Capture the cell that displays the provided text and extract its (x, y) central coordinate. 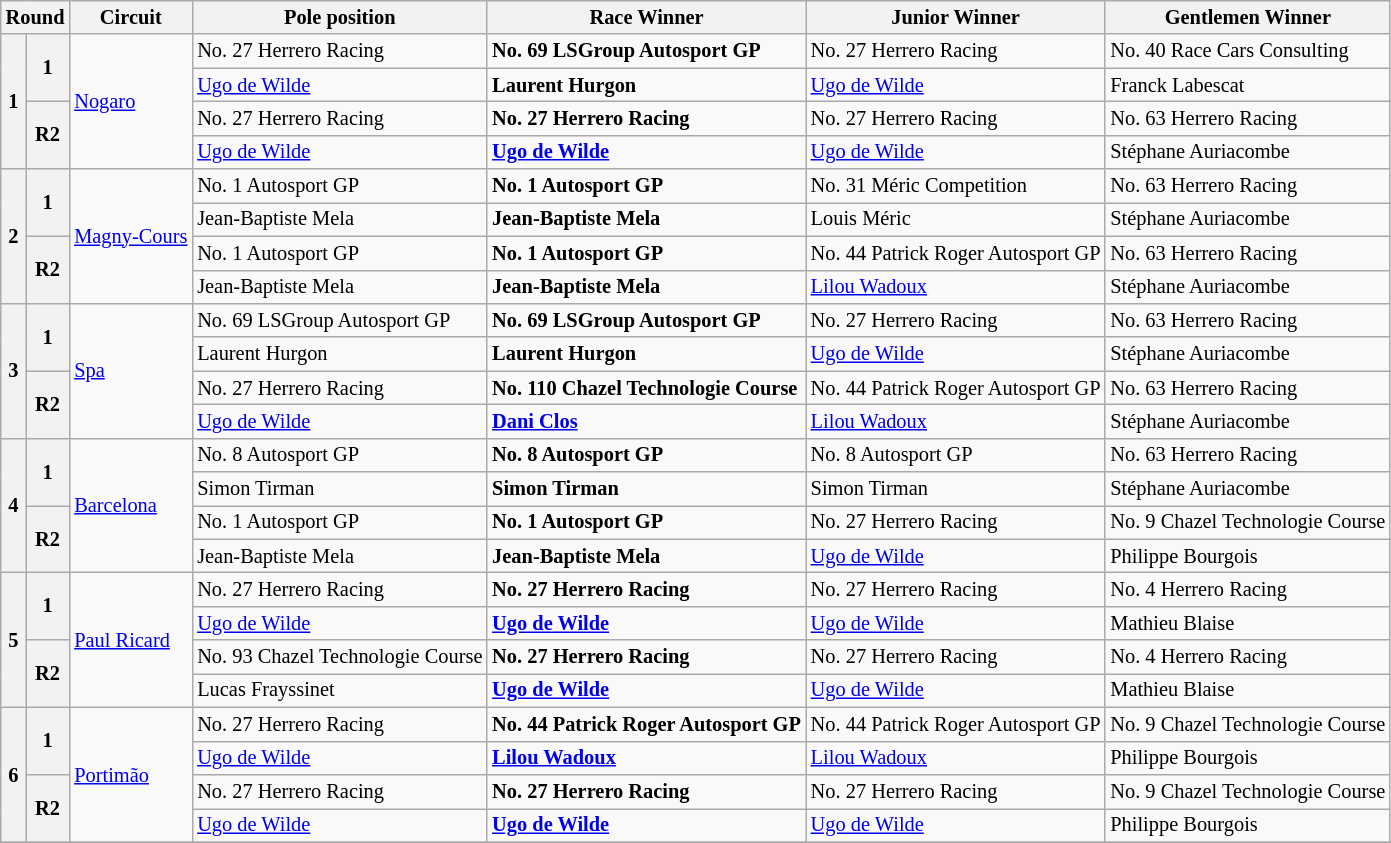
Spa (130, 370)
No. 40 Race Cars Consulting (1248, 51)
Dani Clos (646, 421)
Race Winner (646, 17)
Franck Labescat (1248, 85)
Barcelona (130, 506)
Circuit (130, 17)
3 (14, 370)
Junior Winner (956, 17)
Louis Méric (956, 219)
2 (14, 236)
Portimão (130, 774)
Round (36, 17)
No. 93 Chazel Technologie Course (340, 657)
4 (14, 506)
5 (14, 640)
Nogaro (130, 102)
Gentlemen Winner (1248, 17)
Magny-Cours (130, 236)
No. 110 Chazel Technologie Course (646, 388)
Pole position (340, 17)
Paul Ricard (130, 640)
No. 31 Méric Competition (956, 186)
Lucas Frayssinet (340, 690)
6 (14, 774)
